Scan for the cell matching the given text and deliver its [X, Y] coordinate at center. 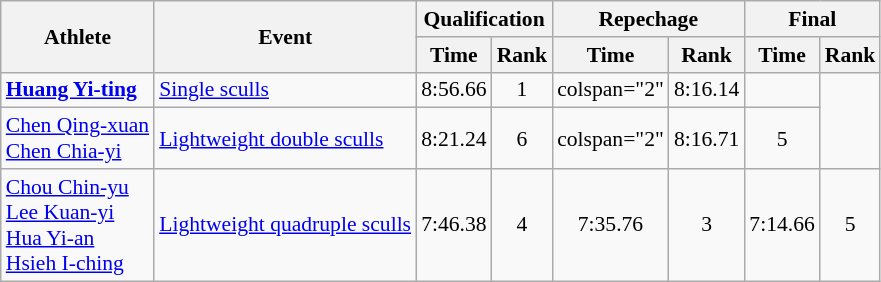
7:46.38 [454, 225]
Lightweight double sculls [285, 138]
Event [285, 36]
8:21.24 [454, 138]
8:16.71 [706, 138]
Final [812, 19]
Chen Qing-xuanChen Chia-yi [78, 138]
4 [522, 225]
6 [522, 138]
8:56.66 [454, 90]
Lightweight quadruple sculls [285, 225]
3 [706, 225]
Athlete [78, 36]
8:16.14 [706, 90]
Chou Chin-yuLee Kuan-yiHua Yi-anHsieh I-ching [78, 225]
1 [522, 90]
Qualification [484, 19]
7:14.66 [782, 225]
Repechage [648, 19]
7:35.76 [610, 225]
Single sculls [285, 90]
Huang Yi-ting [78, 90]
